Find where the given text appears and provide that cell's center as (X, Y) coordinate. 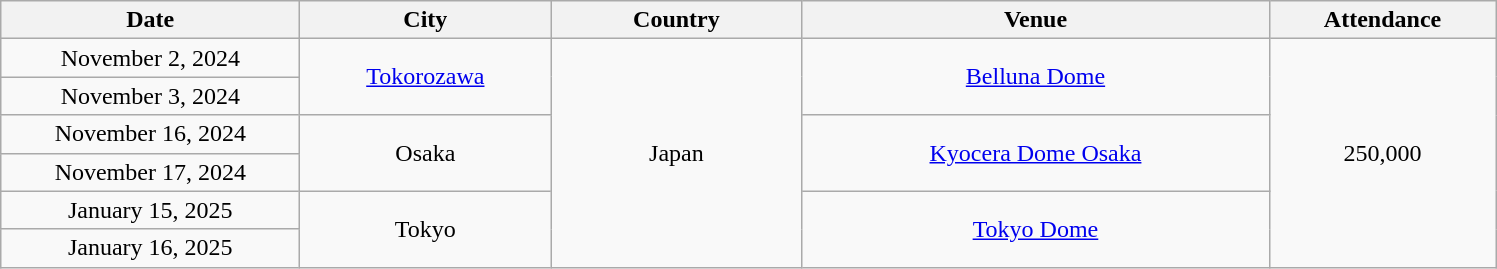
Country (676, 20)
Date (150, 20)
November 16, 2024 (150, 134)
Tokyo Dome (1036, 229)
Belluna Dome (1036, 77)
January 16, 2025 (150, 248)
Venue (1036, 20)
Tokorozawa (426, 77)
Osaka (426, 153)
November 17, 2024 (150, 172)
250,000 (1382, 153)
November 3, 2024 (150, 96)
City (426, 20)
Tokyo (426, 229)
November 2, 2024 (150, 58)
January 15, 2025 (150, 210)
Japan (676, 153)
Attendance (1382, 20)
Kyocera Dome Osaka (1036, 153)
